Capture the cell that displays the provided text and extract its (x, y) central coordinate. 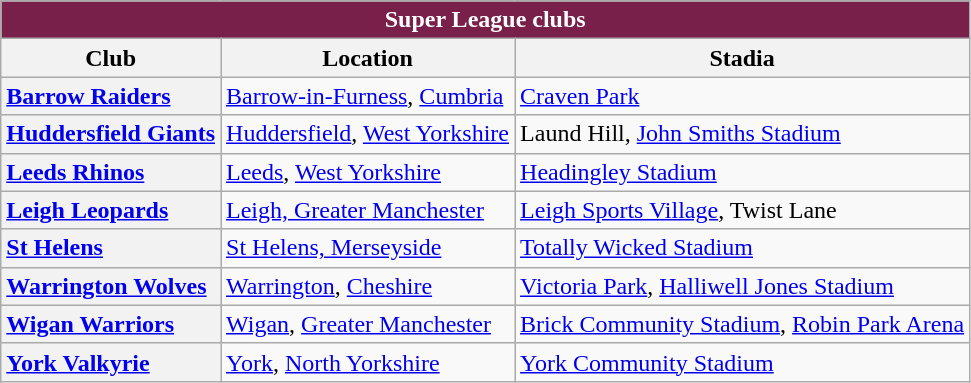
Stadia (742, 58)
Warrington Wolves (111, 286)
St Helens (111, 248)
Headingley Stadium (742, 172)
Club (111, 58)
Huddersfield Giants (111, 134)
Victoria Park, Halliwell Jones Stadium (742, 286)
York, North Yorkshire (368, 362)
Laund Hill, John Smiths Stadium (742, 134)
Leeds, West Yorkshire (368, 172)
Craven Park (742, 96)
Warrington, Cheshire (368, 286)
Location (368, 58)
Leigh, Greater Manchester (368, 210)
York Community Stadium (742, 362)
Super League clubs (486, 20)
Totally Wicked Stadium (742, 248)
Wigan, Greater Manchester (368, 324)
Wigan Warriors (111, 324)
York Valkyrie (111, 362)
Leeds Rhinos (111, 172)
Huddersfield, West Yorkshire (368, 134)
Leigh Sports Village, Twist Lane (742, 210)
Barrow-in-Furness, Cumbria (368, 96)
Brick Community Stadium, Robin Park Arena (742, 324)
St Helens, Merseyside (368, 248)
Barrow Raiders (111, 96)
Leigh Leopards (111, 210)
